Locate the cell with the specified text and output its (X, Y) center coordinate. 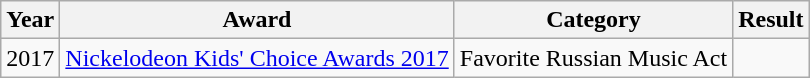
Year (30, 20)
Award (257, 20)
Result (771, 20)
2017 (30, 58)
Favorite Russian Music Act (593, 58)
Nickelodeon Kids' Choice Awards 2017 (257, 58)
Category (593, 20)
